Capture the cell that displays the provided text and extract its (X, Y) central coordinate. 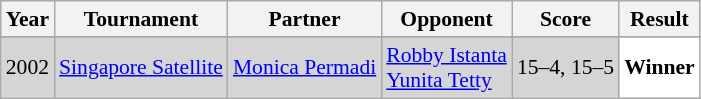
2002 (28, 68)
Singapore Satellite (141, 68)
Opponent (446, 19)
15–4, 15–5 (566, 68)
Monica Permadi (304, 68)
Robby Istanta Yunita Tetty (446, 68)
Winner (660, 68)
Tournament (141, 19)
Partner (304, 19)
Score (566, 19)
Result (660, 19)
Year (28, 19)
